Detect which cell encompasses the target text, then output its [x, y] center coordinate. 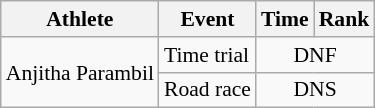
DNS [315, 90]
Anjitha Parambil [80, 72]
Time trial [208, 55]
Event [208, 19]
DNF [315, 55]
Rank [344, 19]
Time [285, 19]
Athlete [80, 19]
Road race [208, 90]
